Capture the cell that displays the provided text and extract its (X, Y) central coordinate. 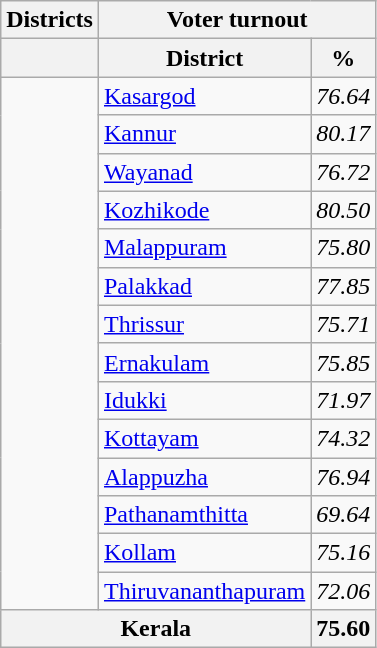
Thiruvananthapuram (204, 591)
District (204, 58)
Kasargod (204, 96)
69.64 (344, 515)
Thrissur (204, 324)
75.85 (344, 362)
71.97 (344, 400)
74.32 (344, 438)
Kerala (156, 629)
Alappuzha (204, 477)
Malappuram (204, 248)
Ernakulam (204, 362)
Palakkad (204, 286)
75.60 (344, 629)
Kannur (204, 134)
72.06 (344, 591)
77.85 (344, 286)
76.72 (344, 172)
Districts (50, 20)
80.50 (344, 210)
Kottayam (204, 438)
Pathanamthitta (204, 515)
75.16 (344, 553)
Voter turnout (236, 20)
Idukki (204, 400)
75.71 (344, 324)
80.17 (344, 134)
76.64 (344, 96)
75.80 (344, 248)
76.94 (344, 477)
Kollam (204, 553)
% (344, 58)
Kozhikode (204, 210)
Wayanad (204, 172)
